Pinpoint the cell where the given text exists, returning its (X, Y) midpoint coordinate. 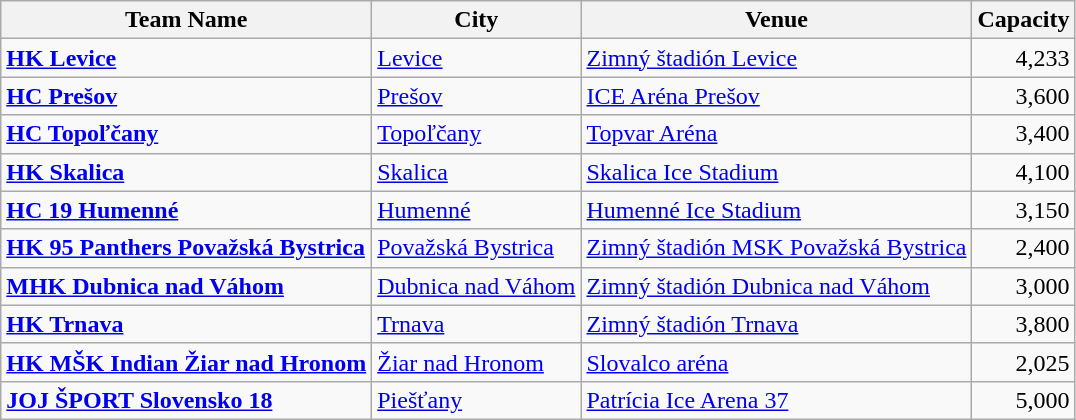
HK Skalica (186, 172)
Skalica (476, 172)
Zimný štadión Trnava (776, 324)
Trnava (476, 324)
HC 19 Humenné (186, 210)
2,025 (1024, 362)
3,000 (1024, 286)
Prešov (476, 96)
Topoľčany (476, 134)
Levice (476, 58)
Zimný štadión Levice (776, 58)
Dubnica nad Váhom (476, 286)
HK Levice (186, 58)
City (476, 20)
Považská Bystrica (476, 248)
Venue (776, 20)
JOJ ŠPORT Slovensko 18 (186, 400)
Capacity (1024, 20)
HK 95 Panthers Považská Bystrica (186, 248)
Humenné (476, 210)
Zimný štadión Dubnica nad Váhom (776, 286)
Humenné Ice Stadium (776, 210)
3,400 (1024, 134)
Slovalco aréna (776, 362)
MHK Dubnica nad Váhom (186, 286)
Topvar Aréna (776, 134)
4,233 (1024, 58)
Piešťany (476, 400)
Team Name (186, 20)
4,100 (1024, 172)
5,000 (1024, 400)
2,400 (1024, 248)
Patrícia Ice Arena 37 (776, 400)
3,800 (1024, 324)
ICE Aréna Prešov (776, 96)
HC Prešov (186, 96)
3,150 (1024, 210)
HK MŠK Indian Žiar nad Hronom (186, 362)
3,600 (1024, 96)
Zimný štadión MSK Považská Bystrica (776, 248)
Skalica Ice Stadium (776, 172)
Žiar nad Hronom (476, 362)
HC Topoľčany (186, 134)
HK Trnava (186, 324)
